Scan for the cell matching the given text and deliver its (x, y) coordinate at center. 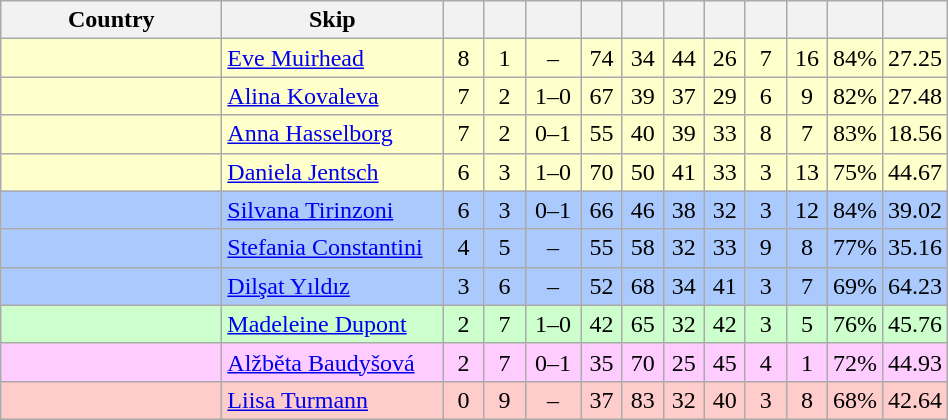
Silvana Tirinzoni (332, 210)
0 (464, 400)
38 (684, 210)
50 (642, 172)
67 (602, 96)
39.02 (914, 210)
83 (642, 400)
45.76 (914, 324)
42.64 (914, 400)
68% (854, 400)
29 (724, 96)
Daniela Jentsch (332, 172)
44.93 (914, 362)
83% (854, 134)
Alina Kovaleva (332, 96)
76% (854, 324)
77% (854, 248)
12 (806, 210)
35.16 (914, 248)
58 (642, 248)
35 (602, 362)
Stefania Constantini (332, 248)
Anna Hasselborg (332, 134)
Madeleine Dupont (332, 324)
46 (642, 210)
44 (684, 58)
27.25 (914, 58)
13 (806, 172)
Dilşat Yıldız (332, 286)
66 (602, 210)
Skip (332, 20)
16 (806, 58)
18.56 (914, 134)
45 (724, 362)
69% (854, 286)
68 (642, 286)
82% (854, 96)
27.48 (914, 96)
74 (602, 58)
Eve Muirhead (332, 58)
75% (854, 172)
26 (724, 58)
52 (602, 286)
44.67 (914, 172)
Alžběta Baudyšová (332, 362)
65 (642, 324)
25 (684, 362)
64.23 (914, 286)
72% (854, 362)
Country (112, 20)
Liisa Turmann (332, 400)
